Determine the (X, Y) coordinate at the center of the cell enclosing the given text.  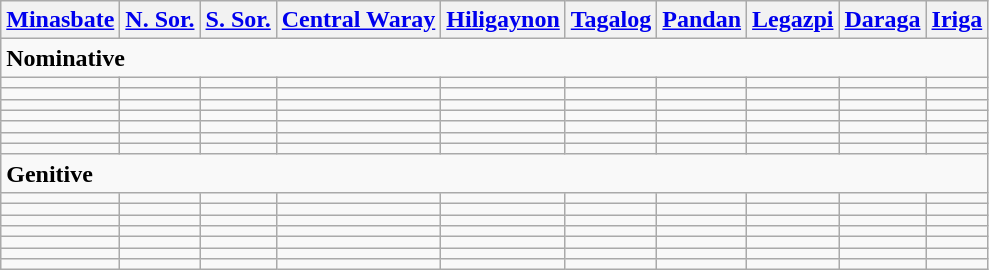
Tagalog (611, 20)
S. Sor. (238, 20)
Hiligaynon (503, 20)
Iriga (957, 20)
Legazpi (793, 20)
Minasbate (60, 20)
N. Sor. (160, 20)
Daraga (882, 20)
Genitive (494, 173)
Central Waray (358, 20)
Pandan (702, 20)
Nominative (494, 58)
